From the cell containing the given text, extract its center point as (X, Y) coordinate. 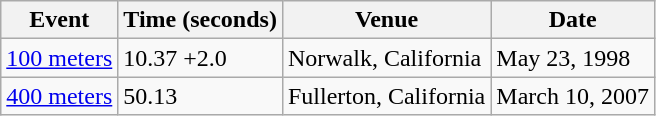
Venue (386, 20)
Date (573, 20)
Event (60, 20)
March 10, 2007 (573, 96)
May 23, 1998 (573, 58)
Norwalk, California (386, 58)
400 meters (60, 96)
Time (seconds) (200, 20)
50.13 (200, 96)
10.37 +2.0 (200, 58)
Fullerton, California (386, 96)
100 meters (60, 58)
